Determine the [x, y] coordinate at the center of the cell enclosing the given text.  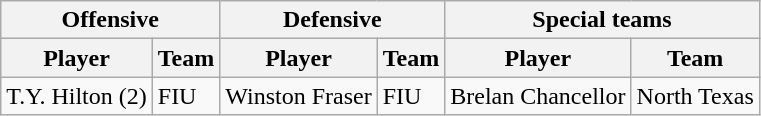
Special teams [602, 20]
Offensive [110, 20]
Defensive [332, 20]
T.Y. Hilton (2) [77, 96]
North Texas [695, 96]
Winston Fraser [298, 96]
Brelan Chancellor [538, 96]
